Locate the cell with the specified text and output its [x, y] center coordinate. 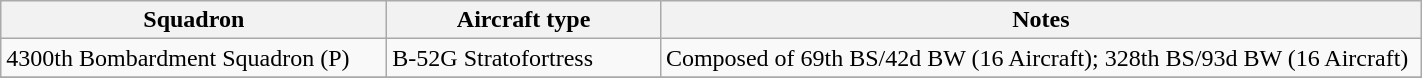
4300th Bombardment Squadron (P) [194, 58]
Squadron [194, 20]
Aircraft type [524, 20]
B-52G Stratofortress [524, 58]
Composed of 69th BS/42d BW (16 Aircraft); 328th BS/93d BW (16 Aircraft) [1040, 58]
Notes [1040, 20]
